From the cell containing the given text, extract its center point as (x, y) coordinate. 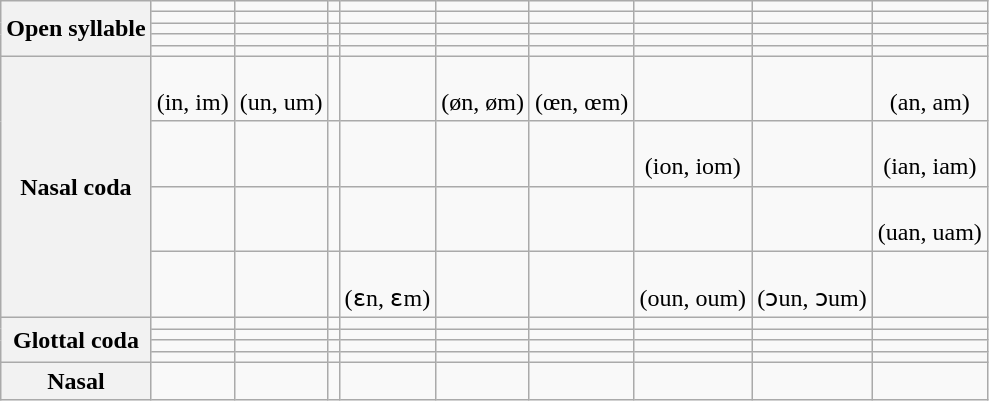
(ɛn, ɛm) (388, 284)
(an, am) (930, 88)
(in, im) (192, 88)
(øn, øm) (483, 88)
Nasal coda (76, 187)
Glottal coda (76, 340)
(œn, œm) (581, 88)
(uan, uam) (930, 218)
(un, um) (281, 88)
(ion, iom) (693, 154)
(ian, iam) (930, 154)
(oun, oum) (693, 284)
Nasal (76, 381)
(ɔun, ɔum) (812, 284)
Open syllable (76, 28)
